Scan for the cell matching the given text and deliver its (x, y) coordinate at center. 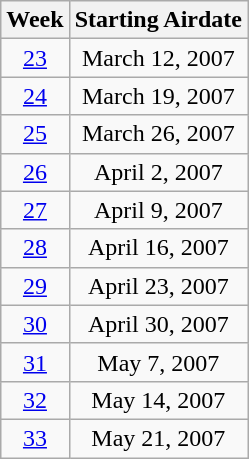
33 (35, 438)
23 (35, 58)
May 14, 2007 (158, 400)
April 23, 2007 (158, 286)
March 19, 2007 (158, 96)
April 16, 2007 (158, 248)
Week (35, 20)
31 (35, 362)
Starting Airdate (158, 20)
March 26, 2007 (158, 134)
30 (35, 324)
April 30, 2007 (158, 324)
May 21, 2007 (158, 438)
24 (35, 96)
28 (35, 248)
May 7, 2007 (158, 362)
25 (35, 134)
March 12, 2007 (158, 58)
April 9, 2007 (158, 210)
26 (35, 172)
April 2, 2007 (158, 172)
32 (35, 400)
29 (35, 286)
27 (35, 210)
